Capture the cell that displays the provided text and extract its (X, Y) central coordinate. 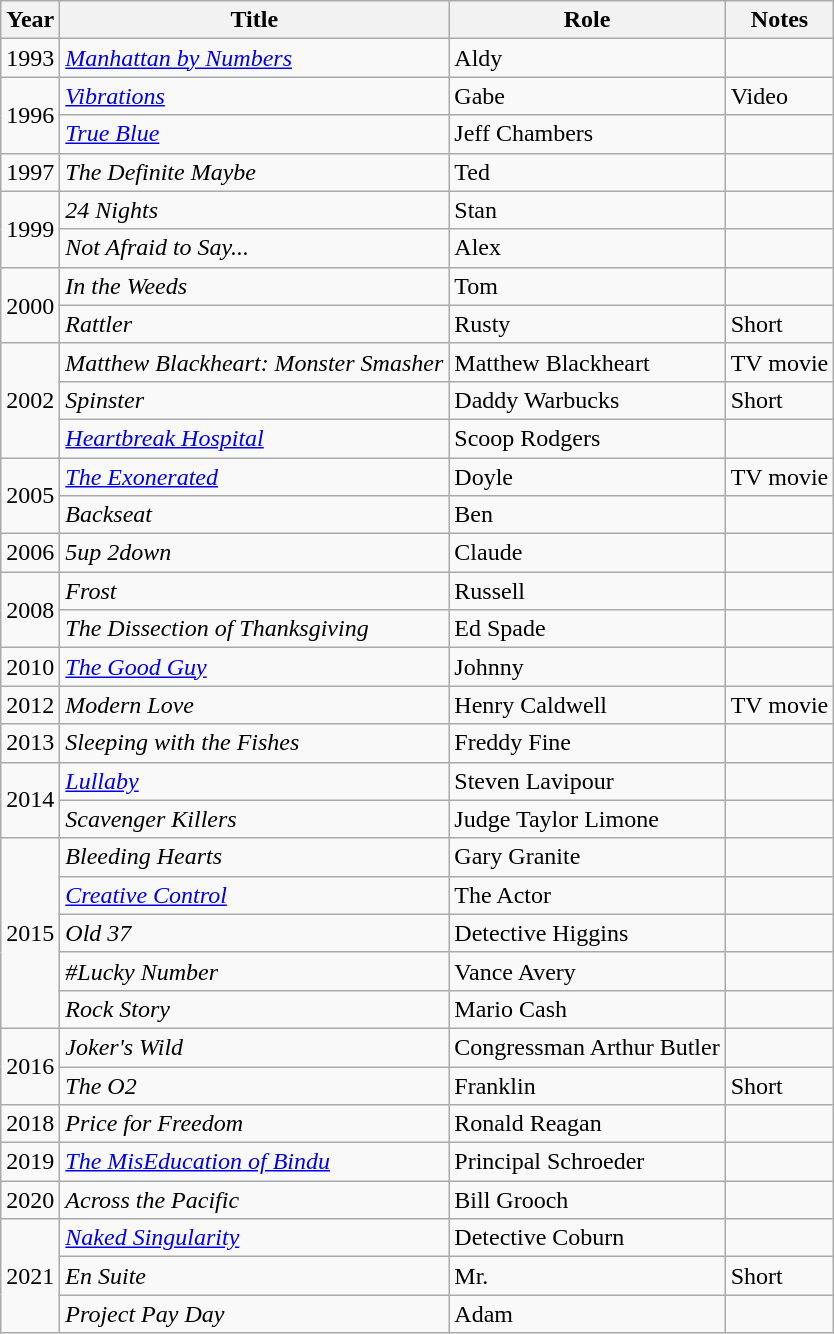
Scoop Rodgers (587, 438)
The Actor (587, 895)
2008 (30, 610)
Gabe (587, 96)
Across the Pacific (254, 1200)
Freddy Fine (587, 743)
Adam (587, 1314)
The Good Guy (254, 667)
Detective Higgins (587, 933)
Johnny (587, 667)
Ted (587, 172)
2002 (30, 400)
2014 (30, 800)
Old 37 (254, 933)
2013 (30, 743)
Project Pay Day (254, 1314)
Stan (587, 210)
2018 (30, 1124)
Daddy Warbucks (587, 400)
Joker's Wild (254, 1047)
En Suite (254, 1276)
2015 (30, 933)
Naked Singularity (254, 1238)
2000 (30, 305)
Aldy (587, 58)
24 Nights (254, 210)
Matthew Blackheart: Monster Smasher (254, 362)
The Exonerated (254, 477)
Russell (587, 591)
Jeff Chambers (587, 134)
Year (30, 20)
Manhattan by Numbers (254, 58)
Role (587, 20)
Heartbreak Hospital (254, 438)
Franklin (587, 1085)
1999 (30, 229)
2016 (30, 1066)
Matthew Blackheart (587, 362)
Video (780, 96)
Price for Freedom (254, 1124)
Mr. (587, 1276)
Sleeping with the Fishes (254, 743)
The O2 (254, 1085)
Ben (587, 515)
Congressman Arthur Butler (587, 1047)
Scavenger Killers (254, 819)
Modern Love (254, 705)
Principal Schroeder (587, 1162)
Creative Control (254, 895)
Detective Coburn (587, 1238)
1993 (30, 58)
The Dissection of Thanksgiving (254, 629)
2020 (30, 1200)
Steven Lavipour (587, 781)
Alex (587, 248)
2012 (30, 705)
Rattler (254, 324)
Title (254, 20)
Doyle (587, 477)
2021 (30, 1276)
Rock Story (254, 1009)
The Definite Maybe (254, 172)
Ed Spade (587, 629)
Vance Avery (587, 971)
Notes (780, 20)
Mario Cash (587, 1009)
1996 (30, 115)
2005 (30, 496)
Not Afraid to Say... (254, 248)
Bleeding Hearts (254, 857)
Bill Grooch (587, 1200)
2006 (30, 553)
The MisEducation of Bindu (254, 1162)
#Lucky Number (254, 971)
Frost (254, 591)
5up 2down (254, 553)
In the Weeds (254, 286)
Backseat (254, 515)
2019 (30, 1162)
Spinster (254, 400)
Rusty (587, 324)
Tom (587, 286)
1997 (30, 172)
Henry Caldwell (587, 705)
True Blue (254, 134)
Vibrations (254, 96)
Judge Taylor Limone (587, 819)
Lullaby (254, 781)
Claude (587, 553)
Ronald Reagan (587, 1124)
Gary Granite (587, 857)
2010 (30, 667)
